Pinpoint the cell where the given text exists, returning its [x, y] midpoint coordinate. 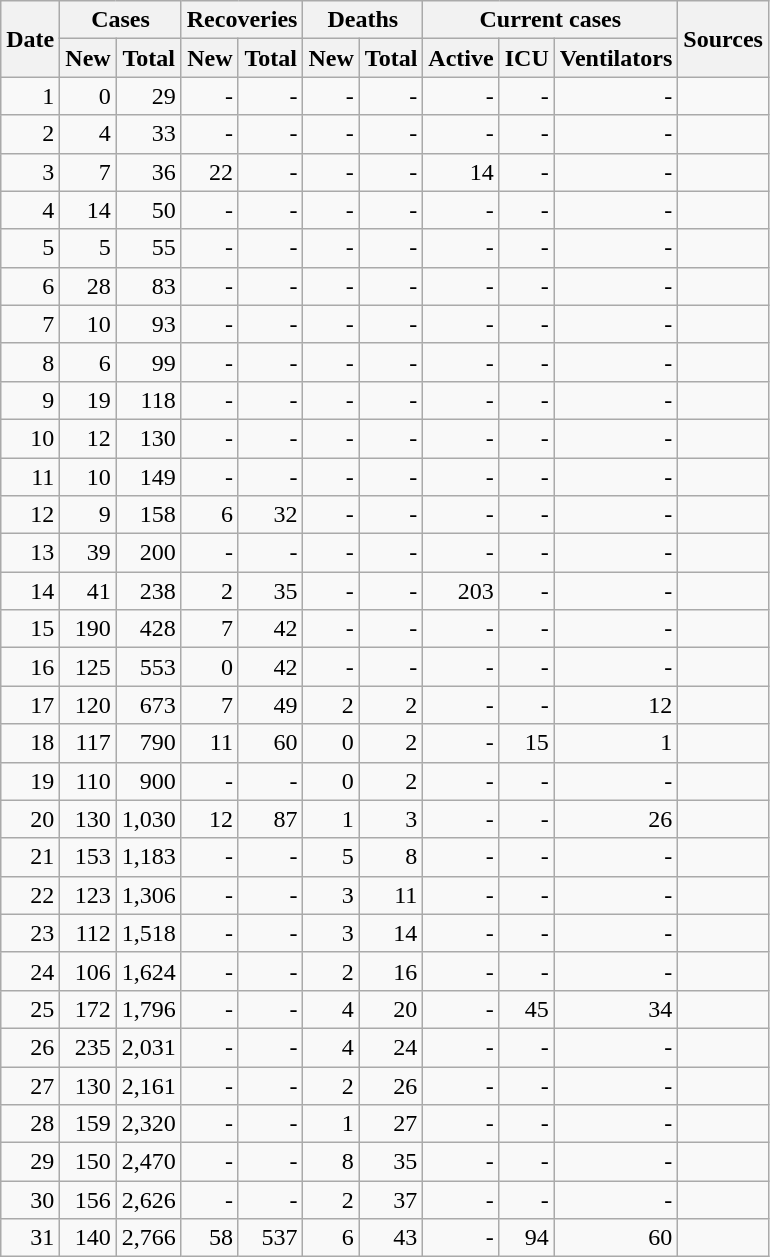
30 [30, 1200]
110 [88, 781]
36 [148, 172]
Date [30, 39]
Current cases [550, 20]
Deaths [363, 20]
1,518 [148, 933]
203 [461, 591]
93 [148, 324]
150 [88, 1162]
156 [88, 1200]
153 [88, 857]
Ventilators [616, 58]
33 [148, 134]
117 [88, 743]
2,320 [148, 1124]
900 [148, 781]
87 [270, 819]
190 [88, 629]
159 [88, 1124]
Recoveries [242, 20]
158 [148, 515]
118 [148, 400]
200 [148, 553]
2,766 [148, 1238]
94 [526, 1238]
17 [30, 705]
120 [88, 705]
112 [88, 933]
553 [148, 667]
55 [148, 248]
1,624 [148, 971]
106 [88, 971]
1,306 [148, 895]
1,183 [148, 857]
39 [88, 553]
37 [391, 1200]
2,031 [148, 1047]
43 [391, 1238]
790 [148, 743]
49 [270, 705]
23 [30, 933]
Active [461, 58]
41 [88, 591]
45 [526, 1009]
21 [30, 857]
32 [270, 515]
ICU [526, 58]
673 [148, 705]
238 [148, 591]
1,030 [148, 819]
149 [148, 477]
50 [148, 210]
58 [210, 1238]
25 [30, 1009]
99 [148, 362]
Sources [724, 39]
18 [30, 743]
537 [270, 1238]
2,626 [148, 1200]
125 [88, 667]
83 [148, 286]
235 [88, 1047]
31 [30, 1238]
140 [88, 1238]
13 [30, 553]
34 [616, 1009]
172 [88, 1009]
123 [88, 895]
2,470 [148, 1162]
Cases [120, 20]
428 [148, 629]
2,161 [148, 1085]
1,796 [148, 1009]
